Find where the given text appears and provide that cell's center as (X, Y) coordinate. 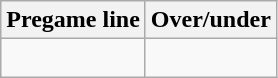
Pregame line (74, 20)
Over/under (210, 20)
